Identify which cell holds the provided text, then report its (X, Y) central coordinate. 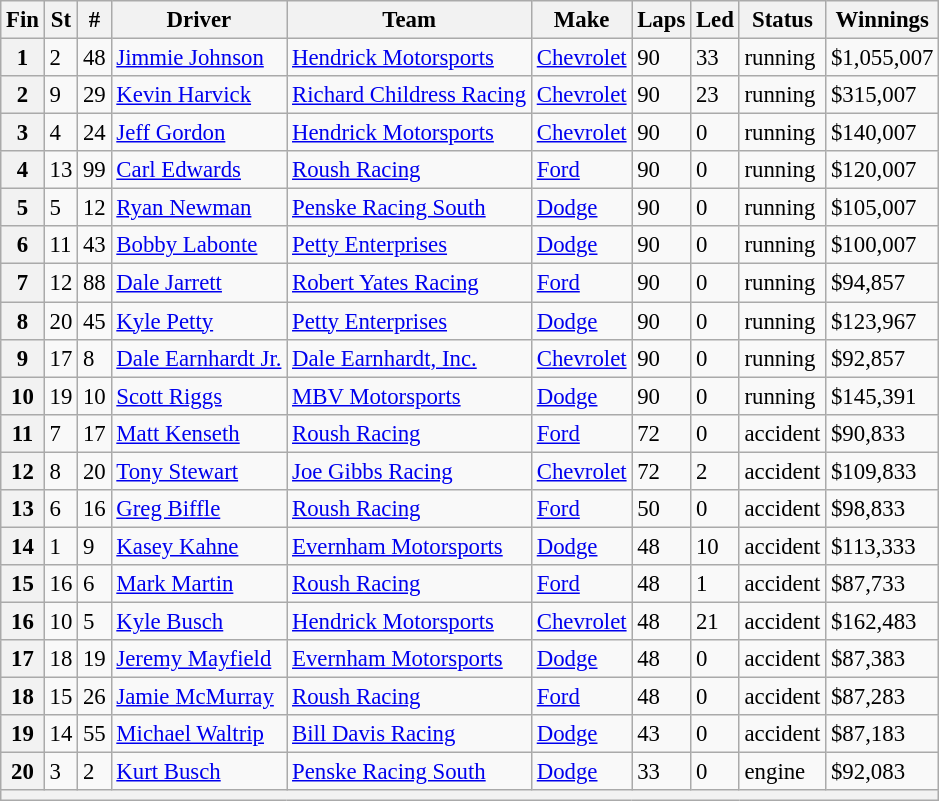
$98,833 (882, 509)
# (94, 20)
Kyle Busch (199, 621)
55 (94, 734)
99 (94, 170)
21 (716, 621)
$315,007 (882, 95)
Tony Stewart (199, 471)
24 (94, 133)
$100,007 (882, 245)
Scott Riggs (199, 396)
Driver (199, 20)
$123,967 (882, 321)
Dale Earnhardt, Inc. (410, 358)
Team (410, 20)
Winnings (882, 20)
$87,283 (882, 697)
Matt Kenseth (199, 433)
$87,733 (882, 584)
St (60, 20)
Dale Jarrett (199, 283)
88 (94, 283)
45 (94, 321)
$90,833 (882, 433)
29 (94, 95)
Status (782, 20)
$92,857 (882, 358)
MBV Motorsports (410, 396)
Greg Biffle (199, 509)
Carl Edwards (199, 170)
Jeff Gordon (199, 133)
Kurt Busch (199, 772)
Mark Martin (199, 584)
$87,383 (882, 659)
Kevin Harvick (199, 95)
Bill Davis Racing (410, 734)
Michael Waltrip (199, 734)
Make (581, 20)
engine (782, 772)
26 (94, 697)
Jamie McMurray (199, 697)
Robert Yates Racing (410, 283)
Joe Gibbs Racing (410, 471)
Jeremy Mayfield (199, 659)
Bobby Labonte (199, 245)
50 (662, 509)
Richard Childress Racing (410, 95)
$105,007 (882, 208)
$92,083 (882, 772)
Fin (23, 20)
Laps (662, 20)
Ryan Newman (199, 208)
$162,483 (882, 621)
Kasey Kahne (199, 546)
$1,055,007 (882, 58)
Kyle Petty (199, 321)
$113,333 (882, 546)
$94,857 (882, 283)
Led (716, 20)
$140,007 (882, 133)
$120,007 (882, 170)
$145,391 (882, 396)
23 (716, 95)
$87,183 (882, 734)
$109,833 (882, 471)
Jimmie Johnson (199, 58)
Dale Earnhardt Jr. (199, 358)
